Detect which cell encompasses the target text, then output its (x, y) center coordinate. 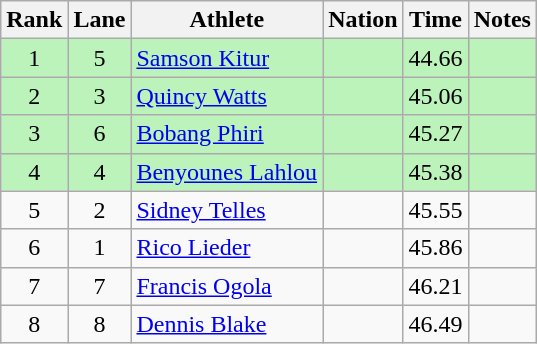
45.06 (436, 96)
Bobang Phiri (227, 134)
45.86 (436, 248)
45.38 (436, 172)
46.49 (436, 324)
46.21 (436, 286)
Samson Kitur (227, 58)
Dennis Blake (227, 324)
Benyounes Lahlou (227, 172)
Athlete (227, 20)
Sidney Telles (227, 210)
Notes (502, 20)
45.27 (436, 134)
Rico Lieder (227, 248)
44.66 (436, 58)
Lane (100, 20)
Francis Ogola (227, 286)
Time (436, 20)
Rank (34, 20)
Quincy Watts (227, 96)
Nation (363, 20)
45.55 (436, 210)
